Provide the [x, y] coordinate of the cell's center where the given text is located.  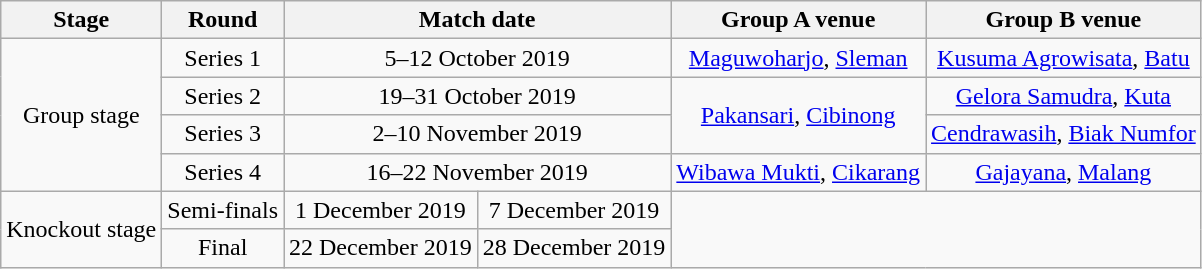
Round [223, 20]
Knockout stage [82, 229]
Group A venue [798, 20]
5–12 October 2019 [478, 58]
2–10 November 2019 [478, 134]
1 December 2019 [381, 210]
Gelora Samudra, Kuta [1064, 96]
Match date [478, 20]
Final [223, 248]
Group stage [82, 115]
7 December 2019 [574, 210]
19–31 October 2019 [478, 96]
Gajayana, Malang [1064, 172]
Pakansari, Cibinong [798, 115]
28 December 2019 [574, 248]
Series 2 [223, 96]
Kusuma Agrowisata, Batu [1064, 58]
16–22 November 2019 [478, 172]
Group B venue [1064, 20]
Cendrawasih, Biak Numfor [1064, 134]
Semi-finals [223, 210]
Series 1 [223, 58]
Stage [82, 20]
Series 3 [223, 134]
Series 4 [223, 172]
Wibawa Mukti, Cikarang [798, 172]
Maguwoharjo, Sleman [798, 58]
22 December 2019 [381, 248]
